From the cell containing the given text, extract its center point as [x, y] coordinate. 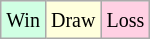
Loss [126, 20]
Win [24, 20]
Draw [72, 20]
